Pinpoint the cell where the given text exists, returning its [X, Y] midpoint coordinate. 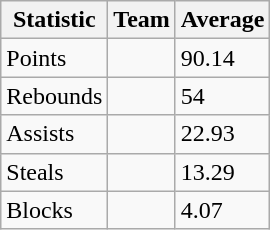
Assists [54, 134]
4.07 [222, 210]
Team [142, 20]
54 [222, 96]
Average [222, 20]
Steals [54, 172]
13.29 [222, 172]
22.93 [222, 134]
Points [54, 58]
Blocks [54, 210]
Rebounds [54, 96]
90.14 [222, 58]
Statistic [54, 20]
